Identify which cell holds the provided text, then report its [x, y] central coordinate. 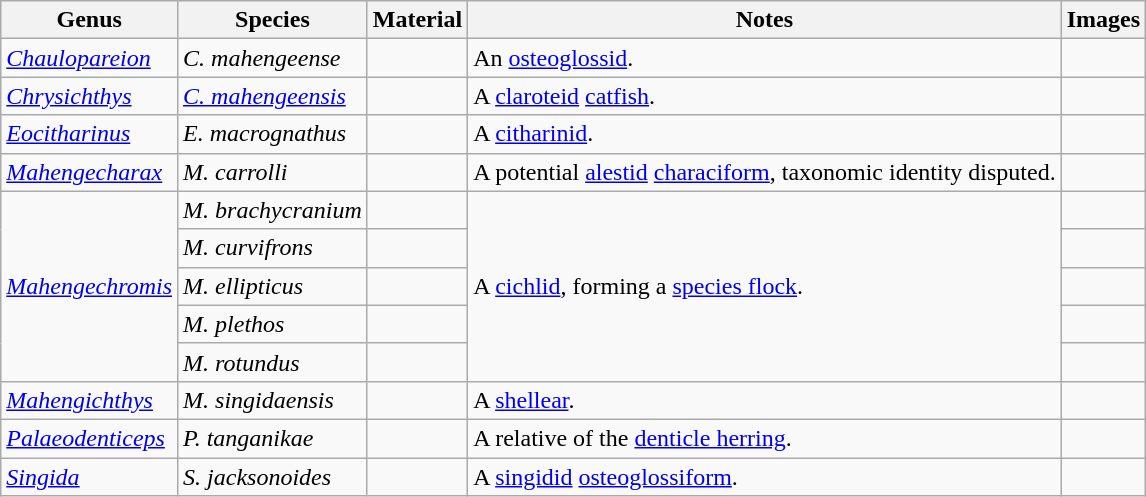
An osteoglossid. [765, 58]
A shellear. [765, 400]
A relative of the denticle herring. [765, 438]
Chaulopareion [90, 58]
A citharinid. [765, 134]
Singida [90, 477]
Mahengechromis [90, 286]
Palaeodenticeps [90, 438]
A claroteid catfish. [765, 96]
E. macrognathus [273, 134]
Notes [765, 20]
M. carrolli [273, 172]
Chrysichthys [90, 96]
M. curvifrons [273, 248]
Mahengichthys [90, 400]
C. mahengeensis [273, 96]
P. tanganikae [273, 438]
A cichlid, forming a species flock. [765, 286]
Mahengecharax [90, 172]
C. mahengeense [273, 58]
Images [1103, 20]
A singidid osteoglossiform. [765, 477]
M. brachycranium [273, 210]
Genus [90, 20]
M. ellipticus [273, 286]
M. rotundus [273, 362]
S. jacksonoides [273, 477]
Eocitharinus [90, 134]
Species [273, 20]
M. plethos [273, 324]
Material [417, 20]
A potential alestid characiform, taxonomic identity disputed. [765, 172]
M. singidaensis [273, 400]
